Search for the cell housing the specified text and yield its (x, y) center coordinate. 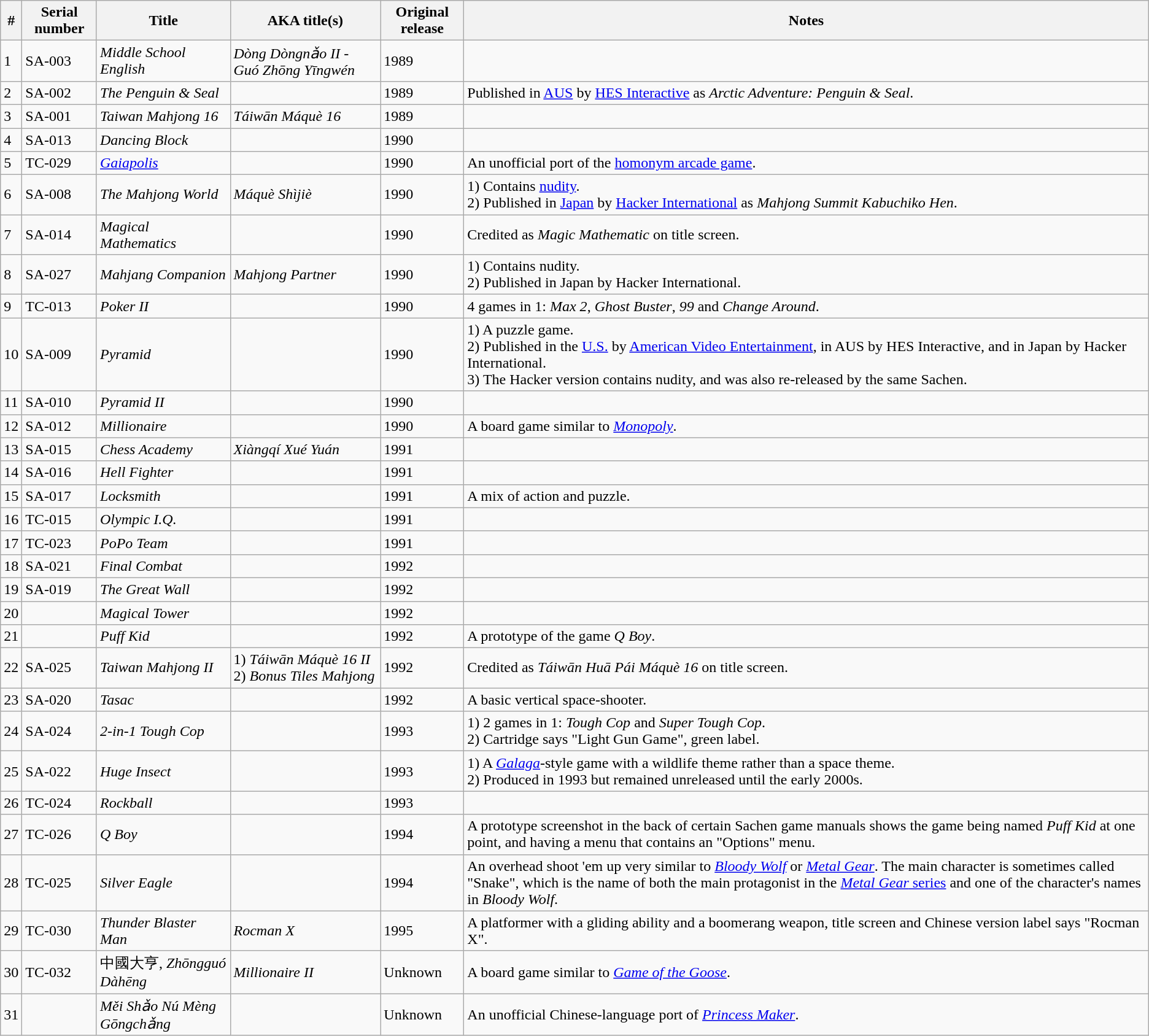
Rocman X (306, 930)
TC-015 (60, 519)
1) Táiwān Máquè 16 II2) Bonus Tiles Mahjong (306, 668)
SA-009 (60, 355)
4 (11, 139)
The Mahjong World (163, 195)
AKA title(s) (306, 21)
Original release (422, 21)
Millionaire (163, 426)
7 (11, 234)
9 (11, 306)
Credited as Táiwān Huā Pái Máquè 16 on title screen. (807, 668)
中國大亨, Zhōngguó Dàhēng (163, 972)
TC-030 (60, 930)
Notes (807, 21)
8 (11, 275)
A prototype of the game Q Boy. (807, 636)
A mix of action and puzzle. (807, 496)
Magical Mathematics (163, 234)
Mahjong Partner (306, 275)
14 (11, 473)
Dòng Dòngnǎo II - Guó Zhōng Yīngwén (306, 61)
TC-023 (60, 543)
20 (11, 613)
10 (11, 355)
19 (11, 589)
A basic vertical space-shooter. (807, 700)
Millionaire II (306, 972)
16 (11, 519)
Poker II (163, 306)
Měi Shǎo Nú Mèng Gōngchǎng (163, 1015)
31 (11, 1015)
SA-015 (60, 449)
2-in-1 Tough Cop (163, 732)
29 (11, 930)
SA-022 (60, 771)
TC-025 (60, 883)
# (11, 21)
SA-021 (60, 566)
Máquè Shìjiè (306, 195)
The Penguin & Seal (163, 93)
1 (11, 61)
SA-025 (60, 668)
Rockball (163, 803)
Dancing Block (163, 139)
TC-032 (60, 972)
SA-019 (60, 589)
Pyramid (163, 355)
SA-001 (60, 116)
1) Contains nudity.2) Published in Japan by Hacker International. (807, 275)
Olympic I.Q. (163, 519)
Xiàngqí Xué Yuán (306, 449)
28 (11, 883)
6 (11, 195)
The Great Wall (163, 589)
A platformer with a gliding ability and a boomerang weapon, title screen and Chinese version label says "Rocman X". (807, 930)
27 (11, 835)
30 (11, 972)
TC-024 (60, 803)
2 (11, 93)
Final Combat (163, 566)
17 (11, 543)
SA-002 (60, 93)
Tasac (163, 700)
26 (11, 803)
Táiwān Máquè 16 (306, 116)
Thunder Blaster Man (163, 930)
PoPo Team (163, 543)
Q Boy (163, 835)
Chess Academy (163, 449)
Silver Eagle (163, 883)
A board game similar to Game of the Goose. (807, 972)
23 (11, 700)
SA-020 (60, 700)
SA-010 (60, 403)
SA-012 (60, 426)
Huge Insect (163, 771)
Locksmith (163, 496)
SA-017 (60, 496)
Hell Fighter (163, 473)
21 (11, 636)
Title (163, 21)
12 (11, 426)
11 (11, 403)
3 (11, 116)
A board game similar to Monopoly. (807, 426)
TC-013 (60, 306)
1995 (422, 930)
SA-013 (60, 139)
Taiwan Mahjong II (163, 668)
1) A Galaga-style game with a wildlife theme rather than a space theme.2) Produced in 1993 but remained unreleased until the early 2000s. (807, 771)
SA-008 (60, 195)
5 (11, 163)
An unofficial Chinese-language port of Princess Maker. (807, 1015)
TC-026 (60, 835)
Gaiapolis (163, 163)
SA-003 (60, 61)
22 (11, 668)
Credited as Magic Mathematic on title screen. (807, 234)
15 (11, 496)
13 (11, 449)
Mahjang Companion (163, 275)
Magical Tower (163, 613)
4 games in 1: Max 2, Ghost Buster, 99 and Change Around. (807, 306)
Puff Kid (163, 636)
SA-016 (60, 473)
Middle School English (163, 61)
24 (11, 732)
Taiwan Mahjong 16 (163, 116)
Pyramid II (163, 403)
25 (11, 771)
TC-029 (60, 163)
1) 2 games in 1: Tough Cop and Super Tough Cop.2) Cartridge says "Light Gun Game", green label. (807, 732)
SA-014 (60, 234)
Published in AUS by HES Interactive as Arctic Adventure: Penguin & Seal. (807, 93)
1) Contains nudity.2) Published in Japan by Hacker International as Mahjong Summit Kabuchiko Hen. (807, 195)
18 (11, 566)
SA-027 (60, 275)
SA-024 (60, 732)
An unofficial port of the homonym arcade game. (807, 163)
Serial number (60, 21)
